Capture the cell that displays the provided text and extract its [X, Y] central coordinate. 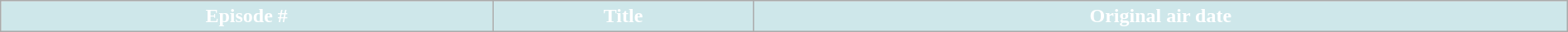
Episode # [246, 16]
Title [624, 16]
Original air date [1160, 16]
